Return the [x, y] coordinate for the center point of the cell that contains the specified text.  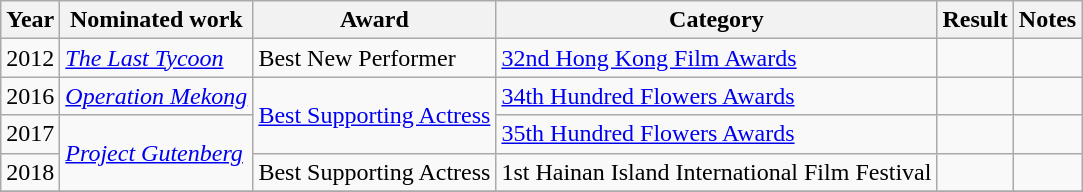
The Last Tycoon [156, 58]
32nd Hong Kong Film Awards [716, 58]
Project Gutenberg [156, 153]
Operation Mekong [156, 96]
34th Hundred Flowers Awards [716, 96]
Year [30, 20]
Category [716, 20]
Nominated work [156, 20]
1st Hainan Island International Film Festival [716, 172]
Best New Performer [374, 58]
2016 [30, 96]
35th Hundred Flowers Awards [716, 134]
2017 [30, 134]
Award [374, 20]
Result [975, 20]
2018 [30, 172]
Notes [1047, 20]
2012 [30, 58]
